Capture the cell that displays the provided text and extract its [x, y] central coordinate. 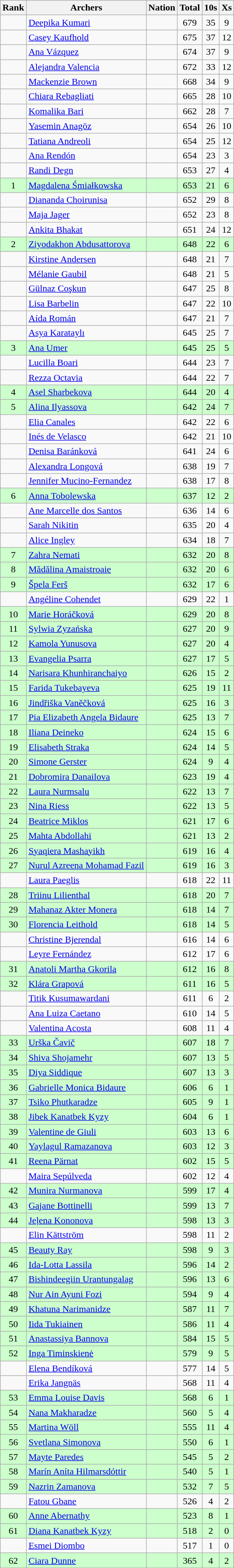
Elena Bendíková [86, 1368]
Magdalena Śmiałkowska [86, 185]
41 [13, 1161]
Jeļena Kononova [86, 1220]
Alina Ilyassova [86, 407]
51 [13, 1338]
Alexandra Longová [86, 466]
Alejandra Valencia [86, 67]
605 [190, 1102]
Erika Jangnäs [86, 1383]
59 [13, 1486]
Dobromira Danailova [86, 777]
Mackenzie Brown [86, 82]
Diana Kanatbek Kyzy [86, 1531]
526 [190, 1501]
Zahra Nemati [86, 555]
47 [13, 1279]
Aída Román [86, 318]
58 [13, 1472]
Nazrin Zamanova [86, 1486]
665 [190, 96]
Randi Degn [86, 170]
61 [13, 1531]
Mélanie Gaubil [86, 274]
Laura Nurmsalu [86, 791]
42 [13, 1191]
604 [190, 1117]
560 [190, 1413]
Rank [13, 8]
Leyre Fernández [86, 954]
Komalika Bari [86, 111]
586 [190, 1324]
62 [13, 1560]
46 [13, 1265]
Denisa Baránková [86, 451]
668 [190, 82]
Anastassiya Bannova [86, 1338]
Valentine de Giuli [86, 1132]
Anne Abernathy [86, 1516]
Maja Jager [86, 215]
Tatiana Andreoli [86, 141]
39 [13, 1132]
Ciara Dunne [86, 1560]
Ane Marcelle dos Santos [86, 510]
30 [13, 925]
Laura Paeglis [86, 880]
Xs [227, 8]
Nation [162, 8]
32 [13, 984]
608 [190, 1028]
635 [190, 525]
Valentina Acosta [86, 1028]
Jibek Kanatbek Kyzy [86, 1117]
Ana Rendón [86, 155]
579 [190, 1353]
Lisa Barbelin [86, 303]
Mayte Paredes [86, 1457]
Deepika Kumari [86, 23]
636 [190, 510]
Marie Horáčková [86, 614]
Ana Vázquez [86, 52]
38 [13, 1117]
Lucilla Boari [86, 362]
Triinu Lilienthal [86, 895]
Nina Riess [86, 806]
Fatou Gbane [86, 1501]
Mahta Abdollahi [86, 836]
626 [190, 673]
Iliana Deineko [86, 732]
Angéline Cohendet [86, 599]
45 [13, 1250]
545 [190, 1457]
Munira Nurmanova [86, 1191]
31 [13, 969]
Tsiko Phutkaradze [86, 1102]
Evangelia Psarra [86, 659]
Asya Karataylı [86, 333]
36 [13, 1087]
Nana Makharadze [86, 1413]
Mădălina Amaistroaie [86, 570]
672 [190, 67]
637 [190, 496]
Špela Ferš [86, 584]
Shiva Shojamehr [86, 1058]
Gülnaz Coşkun [86, 289]
52 [13, 1353]
Farida Tukebayeva [86, 688]
Nurul Azreena Mohamad Fazil [86, 865]
10s [211, 8]
Simone Gerster [86, 762]
Syaqiera Mashayikh [86, 850]
Kamola Yunusova [86, 643]
634 [190, 540]
517 [190, 1545]
Maira Sepúlveda [86, 1176]
43 [13, 1206]
60 [13, 1516]
Martina Wöll [86, 1427]
Elisabeth Straka [86, 747]
610 [190, 1013]
Christine Bjerendal [86, 939]
Ida-Lotta Lassila [86, 1265]
Pia Elizabeth Angela Bidaure [86, 718]
651 [190, 230]
Casey Kaufhold [86, 37]
56 [13, 1442]
Esmei Diombo [86, 1545]
Gajane Bottinelli [86, 1206]
518 [190, 1531]
Sylwia Zyzańska [86, 629]
Jennifer Mucino-Fernandez [86, 481]
Jindřiška Vaněčková [86, 703]
48 [13, 1294]
550 [190, 1442]
Ankita Bhakat [86, 230]
53 [13, 1398]
Archers [86, 8]
532 [190, 1486]
55 [13, 1427]
Khatuna Narimanidze [86, 1309]
Gabrielle Monica Bidaure [86, 1087]
Ana Umer [86, 348]
Elia Canales [86, 422]
555 [190, 1427]
Anna Tobolewska [86, 496]
Titik Kusumawardani [86, 998]
44 [13, 1220]
Alice Ingley [86, 540]
54 [13, 1413]
641 [190, 451]
Rezza Octavia [86, 377]
Reena Pärnat [86, 1161]
365 [190, 1560]
Iida Tukiainen [86, 1324]
584 [190, 1338]
Florencia Leithold [86, 925]
523 [190, 1516]
587 [190, 1309]
Total [190, 8]
Yasemin Anagöz [86, 126]
Svetlana Simonova [86, 1442]
50 [13, 1324]
Emma Louise Davis [86, 1398]
623 [190, 777]
Inga Timinskienė [86, 1353]
Diananda Choirunisa [86, 200]
Marín Aníta Hilmarsdóttir [86, 1472]
577 [190, 1368]
616 [190, 939]
49 [13, 1309]
Ziyodakhon Abdusattorova [86, 244]
Beauty Ray [86, 1250]
Ana Luiza Caetano [86, 1013]
540 [190, 1472]
Nur Ain Ayuni Fozi [86, 1294]
Bishindeegiin Urantungalag [86, 1279]
Beatrice Miklos [86, 821]
674 [190, 52]
Kirstine Andersen [86, 259]
Chiara Rebagliati [86, 96]
Urška Čavič [86, 1043]
Narisara Khunhiranchaiyo [86, 673]
57 [13, 1457]
Inés de Velasco [86, 437]
Yaylagul Ramazanova [86, 1146]
Diya Siddique [86, 1072]
Mahanaz Akter Monera [86, 910]
Sarah Nikitin [86, 525]
40 [13, 1146]
Elin Kättström [86, 1235]
594 [190, 1294]
Anatoli Martha Gkorila [86, 969]
662 [190, 111]
Klára Grapová [86, 984]
606 [190, 1087]
679 [190, 23]
675 [190, 37]
Asel Sharbekova [86, 392]
